From the cell containing the given text, extract its center point as (X, Y) coordinate. 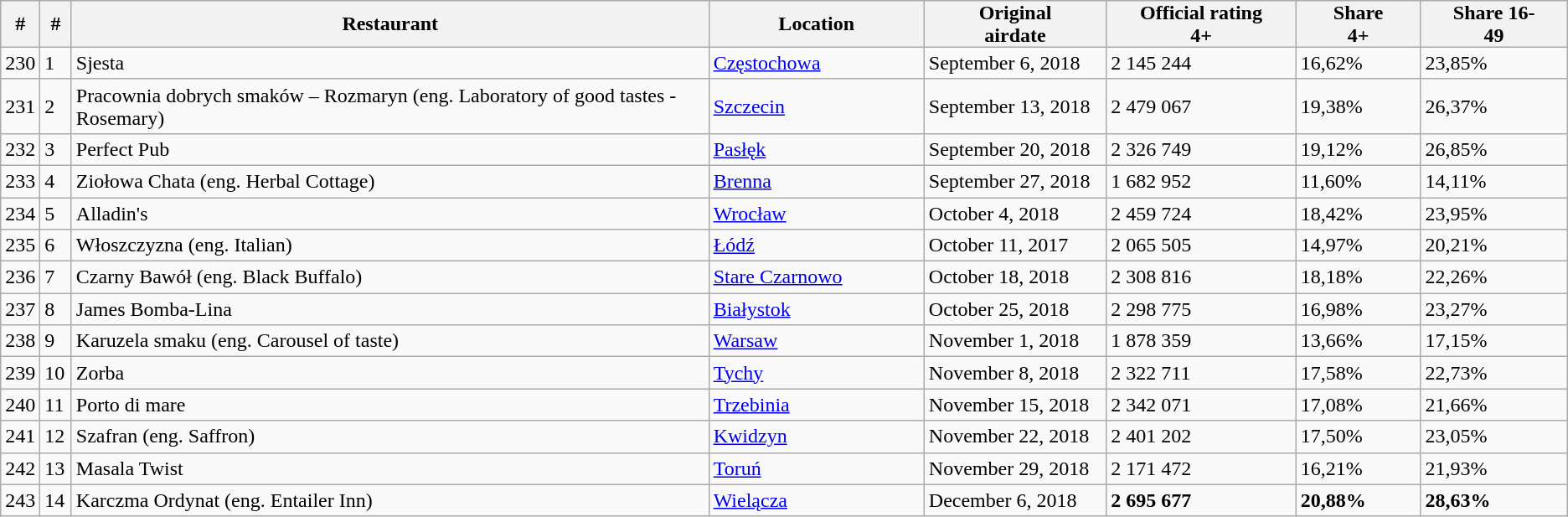
Official rating 4+ (1201, 24)
18,42% (1359, 214)
November 8, 2018 (1015, 373)
Ziołowa Chata (eng. Herbal Cottage) (390, 181)
26,85% (1494, 149)
James Bomba-Lina (390, 309)
Szczecin (816, 106)
13 (56, 468)
November 22, 2018 (1015, 437)
17,15% (1494, 341)
241 (20, 437)
239 (20, 373)
Czarny Bawół (eng. Black Buffalo) (390, 277)
2 326 749 (1201, 149)
19,12% (1359, 149)
September 6, 2018 (1015, 63)
14,11% (1494, 181)
14 (56, 500)
23,85% (1494, 63)
2 171 472 (1201, 468)
Toruń (816, 468)
October 25, 2018 (1015, 309)
Częstochowa (816, 63)
14,97% (1359, 246)
5 (56, 214)
September 20, 2018 (1015, 149)
20,88% (1359, 500)
13,66% (1359, 341)
November 29, 2018 (1015, 468)
17,50% (1359, 437)
21,93% (1494, 468)
23,05% (1494, 437)
8 (56, 309)
242 (20, 468)
Łódź (816, 246)
Wrocław (816, 214)
20,21% (1494, 246)
Alladin's (390, 214)
9 (56, 341)
October 4, 2018 (1015, 214)
21,66% (1494, 405)
December 6, 2018 (1015, 500)
17,08% (1359, 405)
2 145 244 (1201, 63)
Pracownia dobrych smaków – Rozmaryn (eng. Laboratory of good tastes - Rosemary) (390, 106)
16,21% (1359, 468)
235 (20, 246)
September 13, 2018 (1015, 106)
16,98% (1359, 309)
Brenna (816, 181)
2 342 071 (1201, 405)
2 308 816 (1201, 277)
Warsaw (816, 341)
4 (56, 181)
Kwidzyn (816, 437)
238 (20, 341)
Karuzela smaku (eng. Carousel of taste) (390, 341)
October 18, 2018 (1015, 277)
2 322 711 (1201, 373)
Trzebinia (816, 405)
2 (56, 106)
Szafran (eng. Saffron) (390, 437)
Perfect Pub (390, 149)
26,37% (1494, 106)
22,26% (1494, 277)
Sjesta (390, 63)
243 (20, 500)
10 (56, 373)
232 (20, 149)
240 (20, 405)
Pasłęk (816, 149)
Stare Czarnowo (816, 277)
2 479 067 (1201, 106)
12 (56, 437)
November 1, 2018 (1015, 341)
236 (20, 277)
Karczma Ordynat (eng. Entailer Inn) (390, 500)
Włoszczyzna (eng. Italian) (390, 246)
2 459 724 (1201, 214)
Location (816, 24)
11,60% (1359, 181)
2 695 677 (1201, 500)
Zorba (390, 373)
Share 16-49 (1494, 24)
2 065 505 (1201, 246)
Białystok (816, 309)
17,58% (1359, 373)
230 (20, 63)
3 (56, 149)
Wielącza (816, 500)
November 15, 2018 (1015, 405)
1 878 359 (1201, 341)
11 (56, 405)
233 (20, 181)
19,38% (1359, 106)
237 (20, 309)
23,95% (1494, 214)
2 298 775 (1201, 309)
Porto di mare (390, 405)
1 682 952 (1201, 181)
Tychy (816, 373)
Restaurant (390, 24)
23,27% (1494, 309)
234 (20, 214)
7 (56, 277)
September 27, 2018 (1015, 181)
18,18% (1359, 277)
October 11, 2017 (1015, 246)
28,63% (1494, 500)
Masala Twist (390, 468)
Share 4+ (1359, 24)
1 (56, 63)
231 (20, 106)
2 401 202 (1201, 437)
16,62% (1359, 63)
Original airdate (1015, 24)
22,73% (1494, 373)
6 (56, 246)
